Detect which cell encompasses the target text, then output its (x, y) center coordinate. 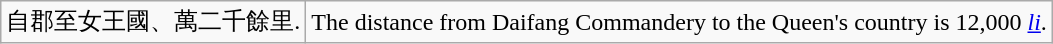
The distance from Daifang Commandery to the Queen's country is 12,000 li. (680, 22)
自郡至女王國、萬二千餘里. (154, 22)
